Determine the (X, Y) coordinate at the center of the cell enclosing the given text.  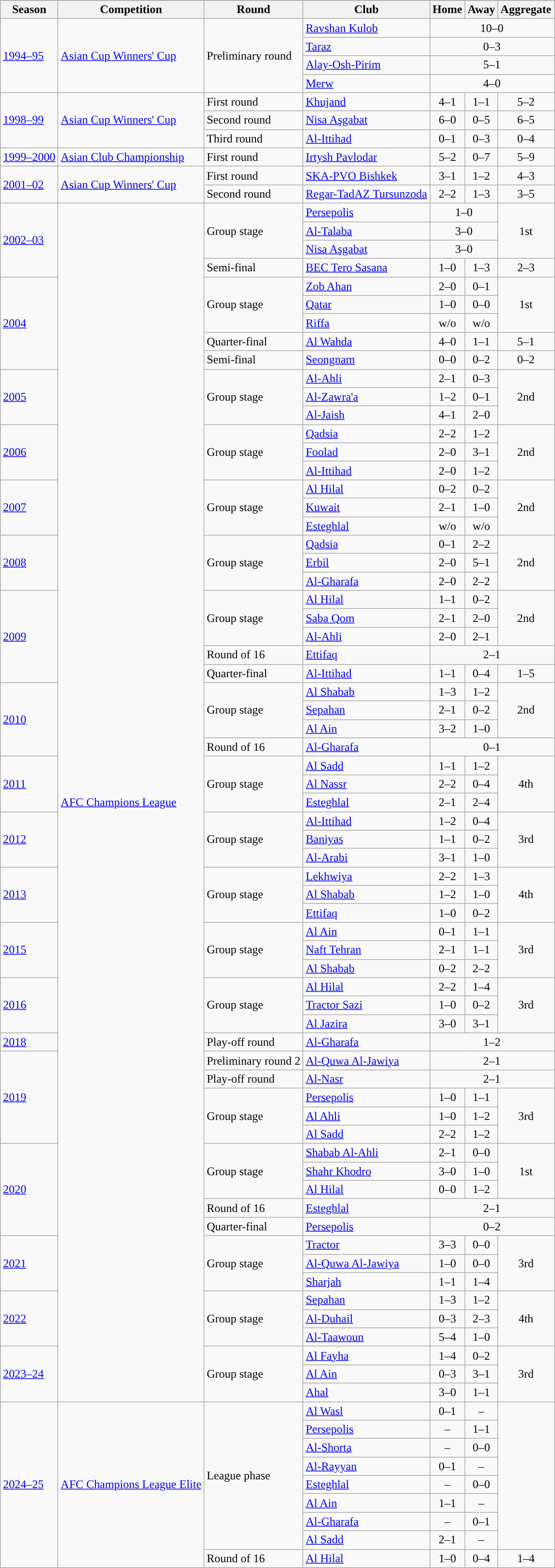
Al-Shorta (366, 1448)
Al-Arabi (366, 858)
5–9 (526, 157)
Club (366, 10)
Al-Jaish (366, 415)
Tractor (366, 1245)
2–4 (481, 802)
2015 (29, 950)
Aggregate (526, 10)
Regar-TadAZ Tursunzoda (366, 194)
Baniyas (366, 839)
Erbil (366, 563)
Al Ahli (366, 1116)
2009 (29, 637)
Al-Nasr (366, 1079)
Seongnam (366, 360)
Lekhwiya (366, 876)
League phase (254, 1475)
3–2 (447, 729)
0–7 (481, 157)
Qatar (366, 305)
Khujand (366, 102)
0–5 (481, 120)
2018 (29, 1042)
2020 (29, 1190)
Merw (366, 83)
2011 (29, 784)
Al Fayha (366, 1355)
Al-Duhail (366, 1319)
2004 (29, 323)
Round (254, 10)
AFC Champions League Elite (131, 1485)
1998–99 (29, 120)
Kuwait (366, 507)
Al Jazira (366, 1024)
Al Wasl (366, 1411)
Preliminary round (254, 56)
Zob Ahan (366, 286)
2006 (29, 452)
Al-Zawra'a (366, 397)
Competition (131, 10)
2007 (29, 507)
Tractor Sazi (366, 1005)
Al-Talaba (366, 231)
Sharjah (366, 1282)
2010 (29, 719)
Saba Qom (366, 618)
AFC Champions League (131, 802)
2021 (29, 1263)
Shabab Al-Ahli (366, 1153)
2001–02 (29, 185)
2023–24 (29, 1374)
Shahr Khodro (366, 1171)
1994–95 (29, 56)
Riffa (366, 323)
5–4 (447, 1337)
Asian Club Championship (131, 157)
6–5 (526, 120)
3–5 (526, 194)
Home (447, 10)
Preliminary round 2 (254, 1060)
Ahal (366, 1392)
10–0 (492, 28)
Away (481, 10)
2002–03 (29, 240)
2016 (29, 1005)
2022 (29, 1319)
SKA-PVO Bishkek (366, 175)
1–5 (526, 673)
Naft Tehran (366, 950)
2013 (29, 895)
Third round (254, 139)
Al-Taawoun (366, 1337)
2012 (29, 839)
Taraz (366, 47)
Al Nassr (366, 784)
2005 (29, 397)
2008 (29, 563)
Al Wahda (366, 342)
3–3 (447, 1245)
Irtysh Pavlodar (366, 157)
Alay-Osh-Pirim (366, 65)
2024–25 (29, 1485)
1999–2000 (29, 157)
Ravshan Kulob (366, 28)
Season (29, 10)
4–3 (526, 175)
6–0 (447, 120)
Al-Rayyan (366, 1466)
Foolad (366, 452)
2019 (29, 1097)
BEC Tero Sasana (366, 268)
